Find where the given text appears and provide that cell's center as (X, Y) coordinate. 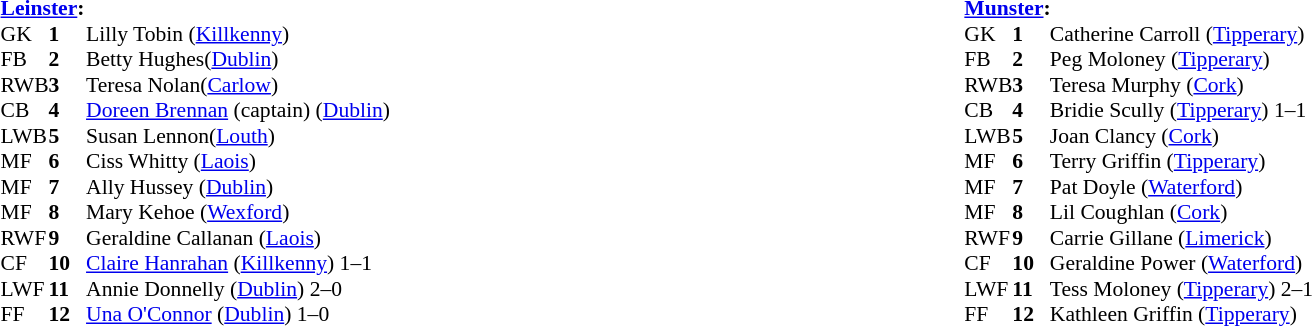
Teresa Nolan(Carlow) (238, 85)
Annie Donnelly (Dublin) 2–0 (238, 289)
Betty Hughes(Dublin) (238, 59)
Doreen Brennan (captain) (Dublin) (238, 111)
Susan Lennon(Louth) (238, 136)
Lilly Tobin (Killkenny) (238, 34)
Ciss Whitty (Laois) (238, 161)
Geraldine Callanan (Laois) (238, 238)
Claire Hanrahan (Killkenny) 1–1 (238, 263)
Mary Kehoe (Wexford) (238, 213)
Ally Hussey (Dublin) (238, 187)
